Scan for the cell matching the given text and deliver its (X, Y) coordinate at center. 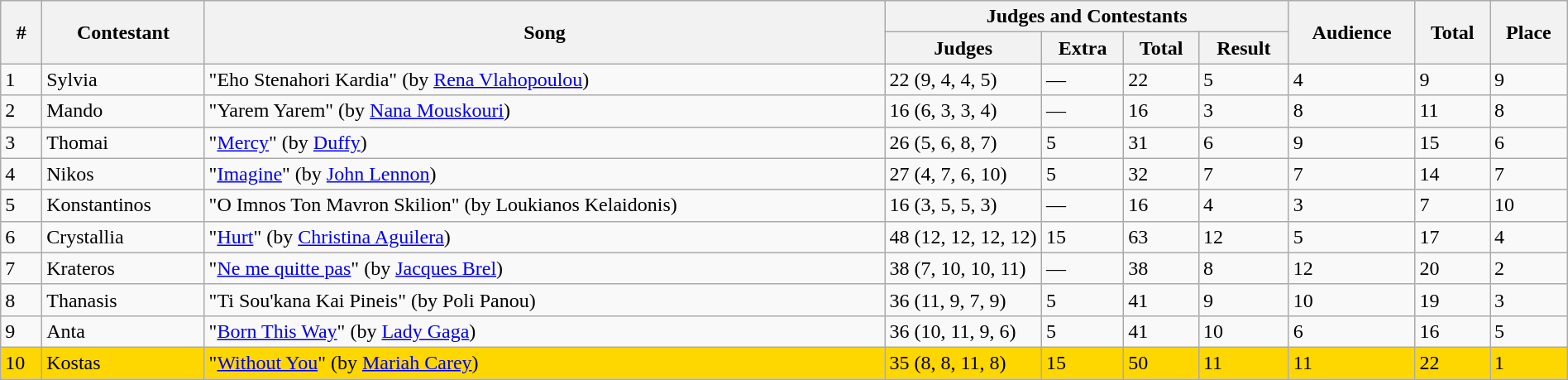
"Born This Way" (by Lady Gaga) (544, 331)
Kostas (123, 363)
Judges and Contestants (1087, 17)
Song (544, 32)
63 (1161, 237)
"Without You" (by Mariah Carey) (544, 363)
22 (9, 4, 4, 5) (963, 79)
Anta (123, 331)
38 (1161, 268)
"Yarem Yarem" (by Nana Mouskouri) (544, 111)
16 (3, 5, 5, 3) (963, 205)
Result (1244, 48)
50 (1161, 363)
Konstantinos (123, 205)
"Imagine" (by John Lennon) (544, 174)
48 (12, 12, 12, 12) (963, 237)
"Mercy" (by Duffy) (544, 142)
38 (7, 10, 10, 11) (963, 268)
35 (8, 8, 11, 8) (963, 363)
20 (1452, 268)
27 (4, 7, 6, 10) (963, 174)
Crystallia (123, 237)
# (22, 32)
14 (1452, 174)
31 (1161, 142)
Sylvia (123, 79)
17 (1452, 237)
"Ti Sou'kana Kai Pineis" (by Poli Panou) (544, 300)
Place (1529, 32)
36 (11, 9, 7, 9) (963, 300)
Extra (1082, 48)
26 (5, 6, 8, 7) (963, 142)
Mando (123, 111)
"O Imnos Ton Mavron Skilion" (by Loukianos Kelaidonis) (544, 205)
Audience (1351, 32)
"Eho Stenahori Kardia" (by Rena Vlahopoulou) (544, 79)
Thanasis (123, 300)
Contestant (123, 32)
"Ne me quitte pas" (by Jacques Brel) (544, 268)
19 (1452, 300)
16 (6, 3, 3, 4) (963, 111)
36 (10, 11, 9, 6) (963, 331)
Thomai (123, 142)
32 (1161, 174)
Nikos (123, 174)
"Hurt" (by Christina Aguilera) (544, 237)
Judges (963, 48)
Krateros (123, 268)
